Detect which cell encompasses the target text, then output its (x, y) center coordinate. 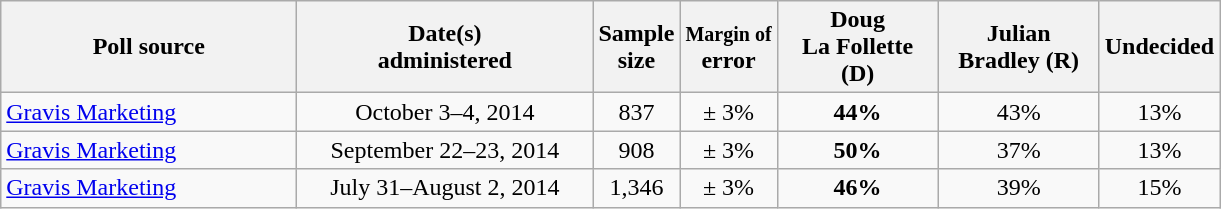
Margin oferror (728, 47)
46% (858, 188)
837 (636, 112)
Undecided (1159, 47)
Samplesize (636, 47)
44% (858, 112)
July 31–August 2, 2014 (445, 188)
1,346 (636, 188)
JulianBradley (R) (1018, 47)
October 3–4, 2014 (445, 112)
908 (636, 150)
15% (1159, 188)
Date(s)administered (445, 47)
Poll source (149, 47)
37% (1018, 150)
September 22–23, 2014 (445, 150)
39% (1018, 188)
43% (1018, 112)
50% (858, 150)
DougLa Follette (D) (858, 47)
